Locate the cell with the specified text and output its [x, y] center coordinate. 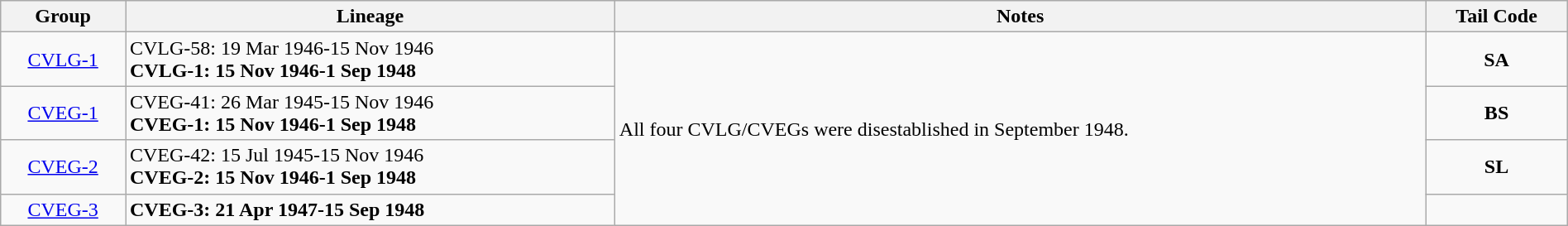
CVEG-41: 26 Mar 1945-15 Nov 1946CVEG-1: 15 Nov 1946-1 Sep 1948 [370, 113]
Lineage [370, 17]
CVLG-58: 19 Mar 1946-15 Nov 1946CVLG-1: 15 Nov 1946-1 Sep 1948 [370, 60]
Group [63, 17]
Tail Code [1497, 17]
SA [1497, 60]
CVEG-2 [63, 167]
CVEG-1 [63, 113]
CVEG-3: 21 Apr 1947-15 Sep 1948 [370, 209]
SL [1497, 167]
CVEG-3 [63, 209]
CVEG-42: 15 Jul 1945-15 Nov 1946CVEG-2: 15 Nov 1946-1 Sep 1948 [370, 167]
CVLG-1 [63, 60]
Notes [1021, 17]
BS [1497, 113]
All four CVLG/CVEGs were disestablished in September 1948. [1021, 129]
